Capture the cell that displays the provided text and extract its [X, Y] central coordinate. 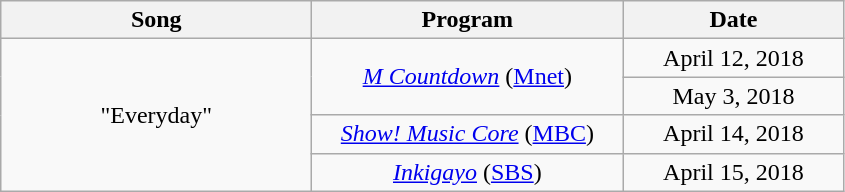
May 3, 2018 [734, 96]
April 15, 2018 [734, 172]
Show! Music Core (MBC) [468, 134]
Inkigayo (SBS) [468, 172]
Program [468, 20]
April 12, 2018 [734, 58]
M Countdown (Mnet) [468, 77]
Date [734, 20]
"Everyday" [156, 115]
Song [156, 20]
April 14, 2018 [734, 134]
